Identify which cell holds the provided text, then report its (X, Y) central coordinate. 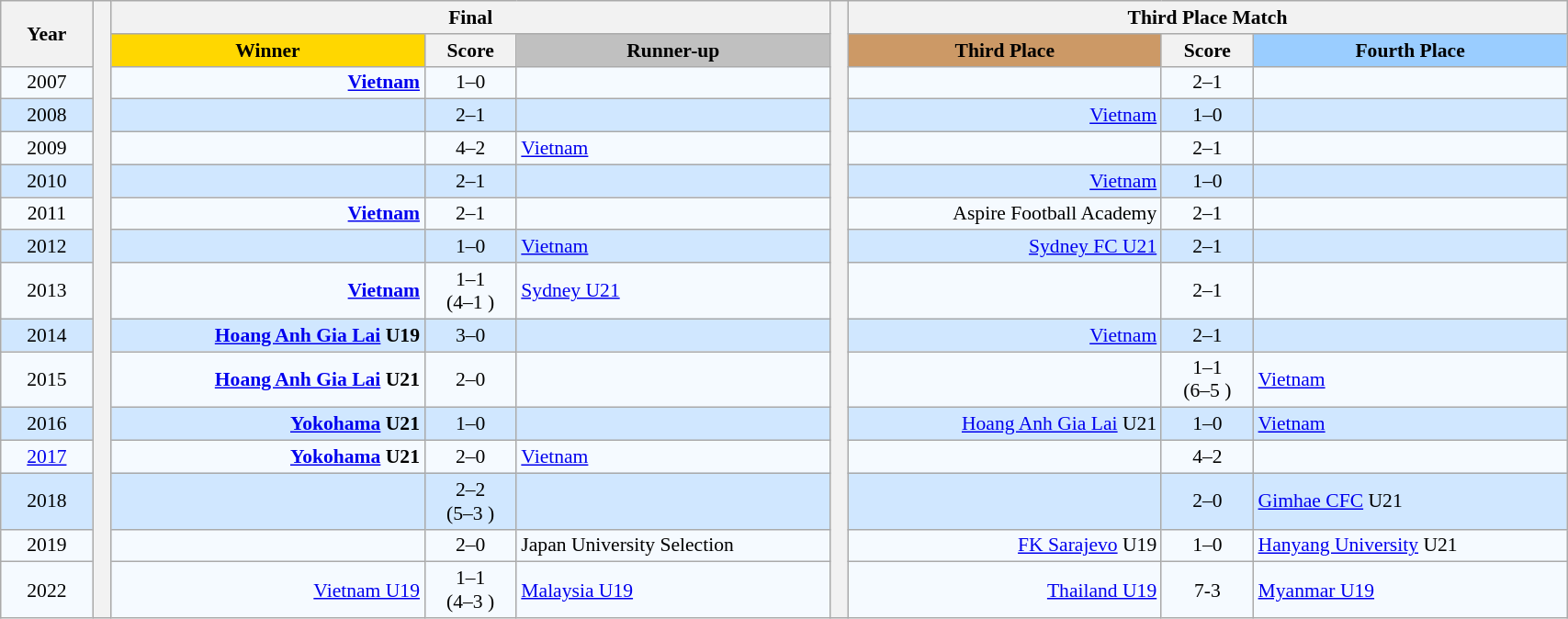
Hoang Anh Gia Lai U19 (268, 335)
2016 (47, 424)
Final (470, 17)
Malaysia U19 (672, 590)
2013 (47, 290)
FK Sarajevo U19 (1005, 546)
Third Place Match (1207, 17)
Thailand U19 (1005, 590)
2012 (47, 247)
2007 (47, 83)
1–1(4–1 ) (470, 290)
2–2(5–3 ) (470, 501)
Myanmar U19 (1411, 590)
Gimhae CFC U21 (1411, 501)
2022 (47, 590)
2008 (47, 116)
2009 (47, 149)
2010 (47, 181)
Aspire Football Academy (1005, 214)
Fourth Place (1411, 51)
2017 (47, 457)
Vietnam U19 (268, 590)
2011 (47, 214)
7-3 (1207, 590)
Year (47, 33)
2014 (47, 335)
Third Place (1005, 51)
1–1(6–5 ) (1207, 380)
Japan University Selection (672, 546)
Sydney FC U21 (1005, 247)
Winner (268, 51)
3–0 (470, 335)
Hanyang University U21 (1411, 546)
Runner-up (672, 51)
Sydney U21 (672, 290)
2015 (47, 380)
1–1(4–3 ) (470, 590)
2018 (47, 501)
2019 (47, 546)
